Identify which cell holds the provided text, then report its [X, Y] central coordinate. 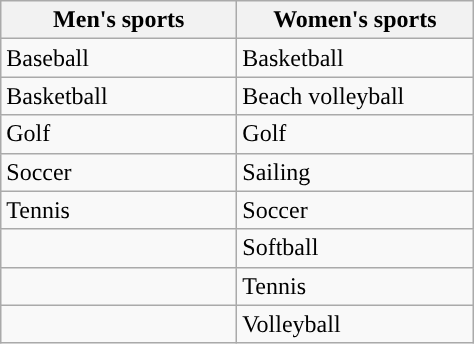
Sailing [355, 172]
Beach volleyball [355, 96]
Softball [355, 248]
Volleyball [355, 324]
Men's sports [119, 20]
Women's sports [355, 20]
Baseball [119, 58]
